Search for the cell housing the specified text and yield its [x, y] center coordinate. 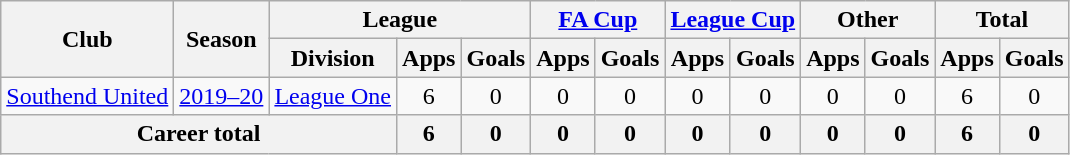
Division [333, 58]
FA Cup [598, 20]
2019–20 [222, 96]
Other [868, 20]
Season [222, 39]
Southend United [88, 96]
League Cup [733, 20]
League [400, 20]
Total [1002, 20]
League One [333, 96]
Club [88, 39]
Career total [199, 134]
